Provide the (x, y) coordinate of the cell's center where the given text is located.  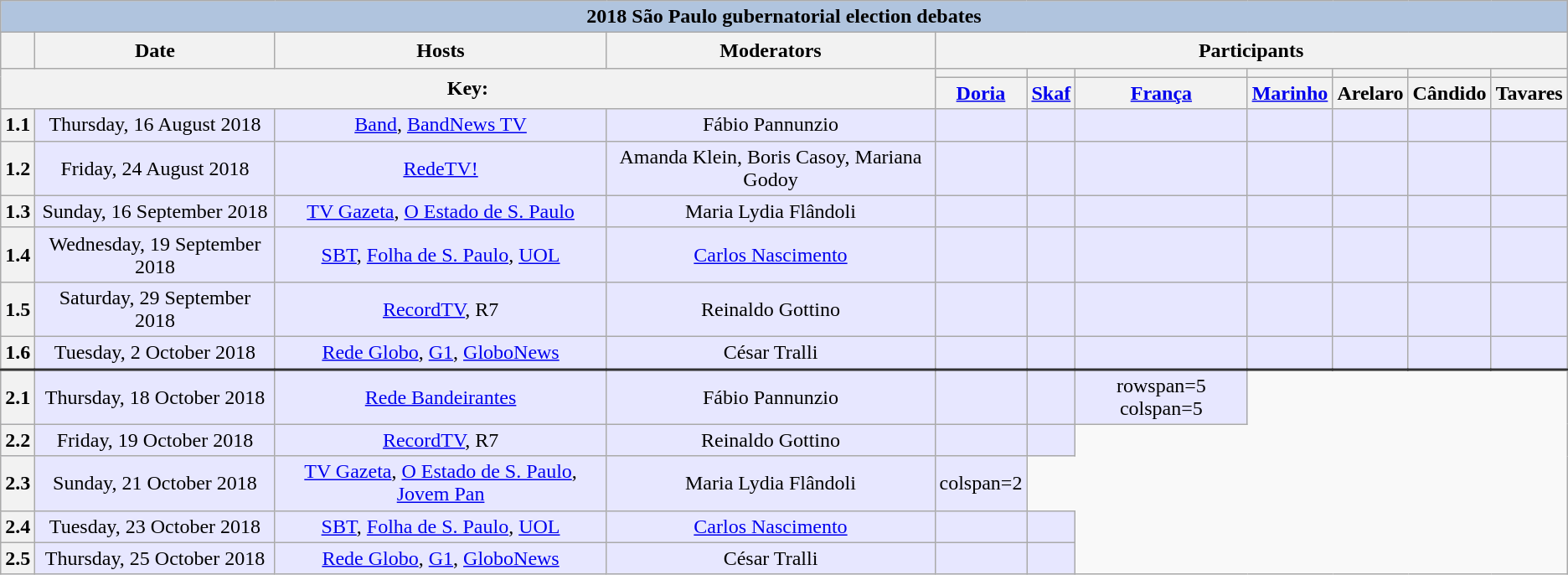
1.2 (18, 168)
Rede Bandeirantes (441, 396)
RedeTV! (441, 168)
Tuesday, 23 October 2018 (155, 526)
1.1 (18, 125)
Cândido (1449, 93)
2.2 (18, 440)
Wednesday, 19 September 2018 (155, 255)
Key: (467, 89)
Doria (981, 93)
Amanda Klein, Boris Casoy, Mariana Godoy (771, 168)
Sunday, 16 September 2018 (155, 211)
2.1 (18, 396)
Band, BandNews TV (441, 125)
Tavares (1529, 93)
colspan=2 (981, 483)
2.4 (18, 526)
Moderators (771, 50)
1.4 (18, 255)
1.6 (18, 354)
Thursday, 18 October 2018 (155, 396)
Arelaro (1370, 93)
1.5 (18, 308)
França (1161, 93)
TV Gazeta, O Estado de S. Paulo (441, 211)
2.3 (18, 483)
Friday, 24 August 2018 (155, 168)
Marinho (1290, 93)
2018 São Paulo gubernatorial election debates (784, 17)
TV Gazeta, O Estado de S. Paulo, Jovem Pan (441, 483)
Saturday, 29 September 2018 (155, 308)
Participants (1251, 50)
Hosts (441, 50)
Sunday, 21 October 2018 (155, 483)
1.3 (18, 211)
Date (155, 50)
Skaf (1051, 93)
Thursday, 16 August 2018 (155, 125)
Friday, 19 October 2018 (155, 440)
Tuesday, 2 October 2018 (155, 354)
Thursday, 25 October 2018 (155, 558)
2.5 (18, 558)
rowspan=5 colspan=5 (1161, 396)
